Detect which cell encompasses the target text, then output its (X, Y) center coordinate. 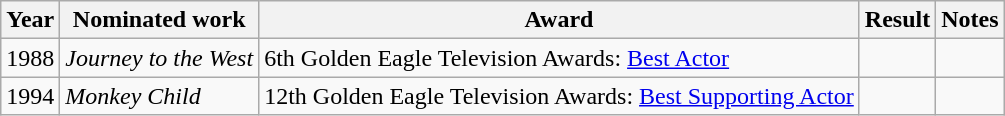
Award (560, 20)
1994 (30, 96)
Journey to the West (160, 58)
12th Golden Eagle Television Awards: Best Supporting Actor (560, 96)
Monkey Child (160, 96)
Notes (970, 20)
Result (897, 20)
6th Golden Eagle Television Awards: Best Actor (560, 58)
Year (30, 20)
1988 (30, 58)
Nominated work (160, 20)
